Search for the cell housing the specified text and yield its (x, y) center coordinate. 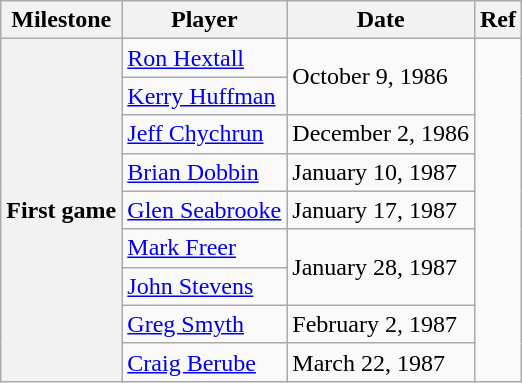
Jeff Chychrun (204, 134)
Kerry Huffman (204, 96)
Brian Dobbin (204, 172)
Ref (498, 20)
Player (204, 20)
Mark Freer (204, 248)
Milestone (62, 20)
Glen Seabrooke (204, 210)
Date (381, 20)
Craig Berube (204, 362)
December 2, 1986 (381, 134)
February 2, 1987 (381, 324)
January 10, 1987 (381, 172)
January 28, 1987 (381, 267)
October 9, 1986 (381, 77)
John Stevens (204, 286)
First game (62, 210)
Greg Smyth (204, 324)
March 22, 1987 (381, 362)
Ron Hextall (204, 58)
January 17, 1987 (381, 210)
